For the text-containing cell, return its midpoint in [X, Y] coordinate format. 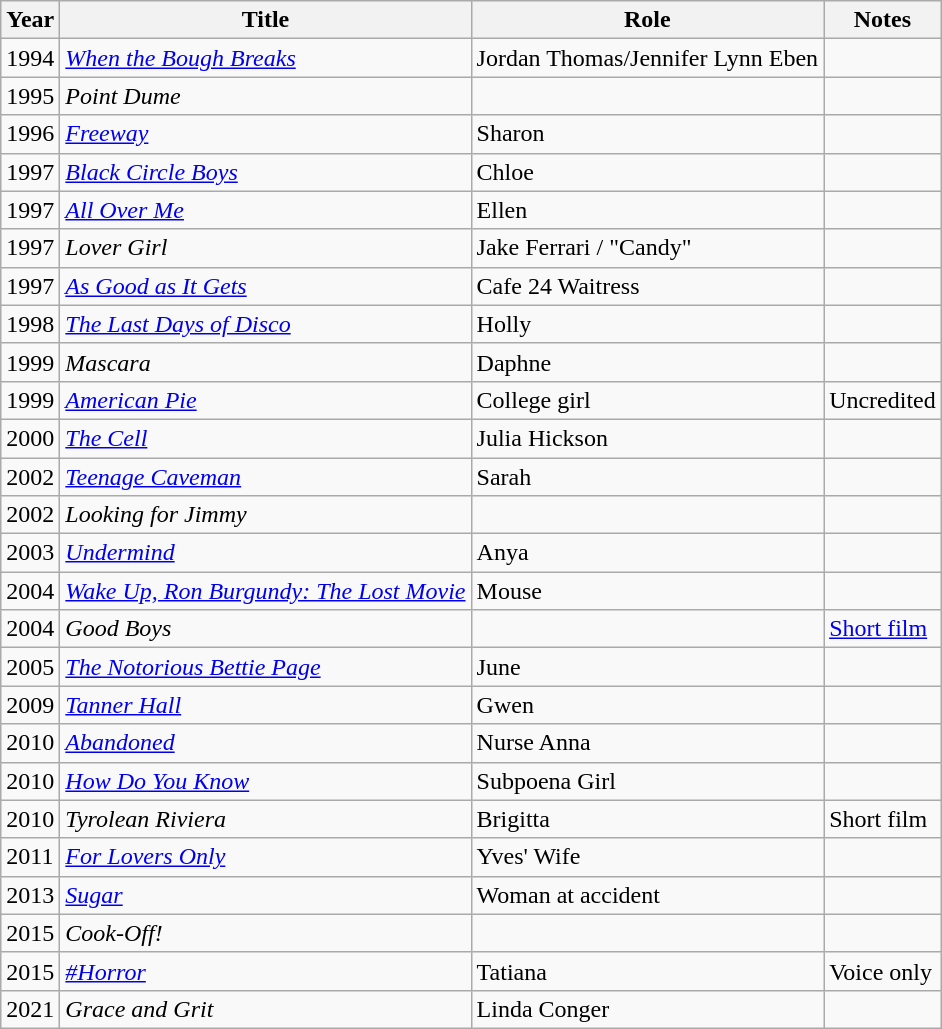
2011 [30, 857]
Tyrolean Riviera [266, 819]
2005 [30, 667]
Black Circle Boys [266, 172]
Role [648, 20]
As Good as It Gets [266, 286]
Mascara [266, 362]
Jordan Thomas/Jennifer Lynn Eben [648, 58]
June [648, 667]
Tatiana [648, 971]
Anya [648, 553]
Cafe 24 Waitress [648, 286]
1998 [30, 324]
Teenage Caveman [266, 477]
For Lovers Only [266, 857]
Wake Up, Ron Burgundy: The Lost Movie [266, 591]
Abandoned [266, 743]
1995 [30, 96]
Lover Girl [266, 248]
The Last Days of Disco [266, 324]
Grace and Grit [266, 1009]
Yves' Wife [648, 857]
Chloe [648, 172]
#Horror [266, 971]
Year [30, 20]
College girl [648, 400]
Jake Ferrari / "Candy" [648, 248]
Tanner Hall [266, 705]
Ellen [648, 210]
Subpoena Girl [648, 781]
1994 [30, 58]
2009 [30, 705]
Nurse Anna [648, 743]
American Pie [266, 400]
Sugar [266, 895]
Sharon [648, 134]
Uncredited [883, 400]
2013 [30, 895]
Undermind [266, 553]
Cook-Off! [266, 933]
2021 [30, 1009]
Woman at accident [648, 895]
Mouse [648, 591]
Looking for Jimmy [266, 515]
All Over Me [266, 210]
Sarah [648, 477]
Title [266, 20]
Freeway [266, 134]
Notes [883, 20]
1996 [30, 134]
The Cell [266, 438]
Point Dume [266, 96]
Holly [648, 324]
Good Boys [266, 629]
Julia Hickson [648, 438]
Voice only [883, 971]
2000 [30, 438]
2003 [30, 553]
How Do You Know [266, 781]
When the Bough Breaks [266, 58]
Brigitta [648, 819]
Linda Conger [648, 1009]
Gwen [648, 705]
The Notorious Bettie Page [266, 667]
Daphne [648, 362]
